Scan for the cell matching the given text and deliver its (x, y) coordinate at center. 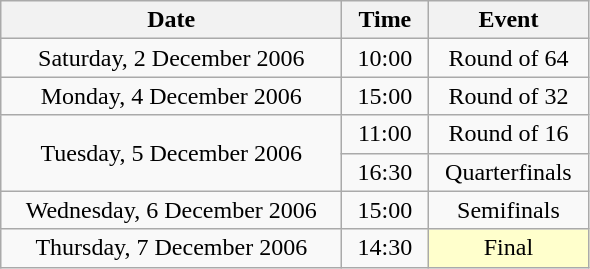
Monday, 4 December 2006 (172, 96)
10:00 (385, 58)
16:30 (385, 172)
14:30 (385, 248)
Saturday, 2 December 2006 (172, 58)
Semifinals (508, 210)
Time (385, 20)
Event (508, 20)
Wednesday, 6 December 2006 (172, 210)
Thursday, 7 December 2006 (172, 248)
Tuesday, 5 December 2006 (172, 153)
Final (508, 248)
Date (172, 20)
Round of 16 (508, 134)
Quarterfinals (508, 172)
Round of 32 (508, 96)
11:00 (385, 134)
Round of 64 (508, 58)
